Pinpoint the cell where the given text exists, returning its [x, y] midpoint coordinate. 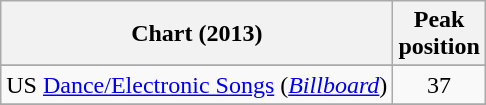
Chart (2013) [197, 34]
37 [439, 85]
US Dance/Electronic Songs (Billboard) [197, 85]
Peakposition [439, 34]
